Pinpoint the cell where the given text exists, returning its (x, y) midpoint coordinate. 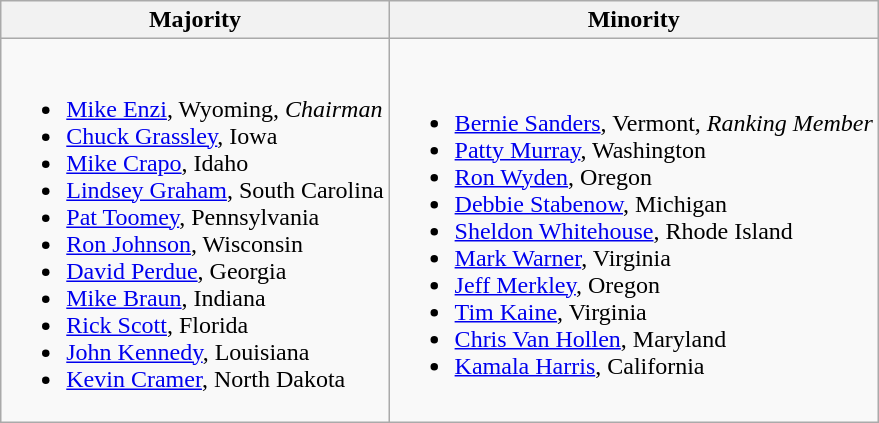
Majority (195, 20)
Minority (634, 20)
